Pinpoint the cell where the given text exists, returning its [X, Y] midpoint coordinate. 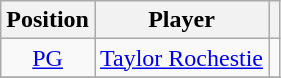
Position [48, 20]
Taylor Rochestie [181, 58]
Player [181, 20]
PG [48, 58]
